From the cell containing the given text, extract its center point as (X, Y) coordinate. 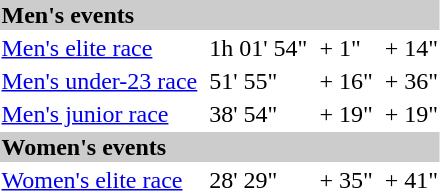
Women's events (220, 147)
38' 54" (258, 114)
1h 01' 54" (258, 48)
51' 55" (258, 81)
Men's junior race (100, 114)
Men's under-23 race (100, 81)
+ 16" (346, 81)
+ 14" (411, 48)
+ 1" (346, 48)
+ 36" (411, 81)
Men's events (220, 15)
Men's elite race (100, 48)
